For the text-containing cell, return its midpoint in (x, y) coordinate format. 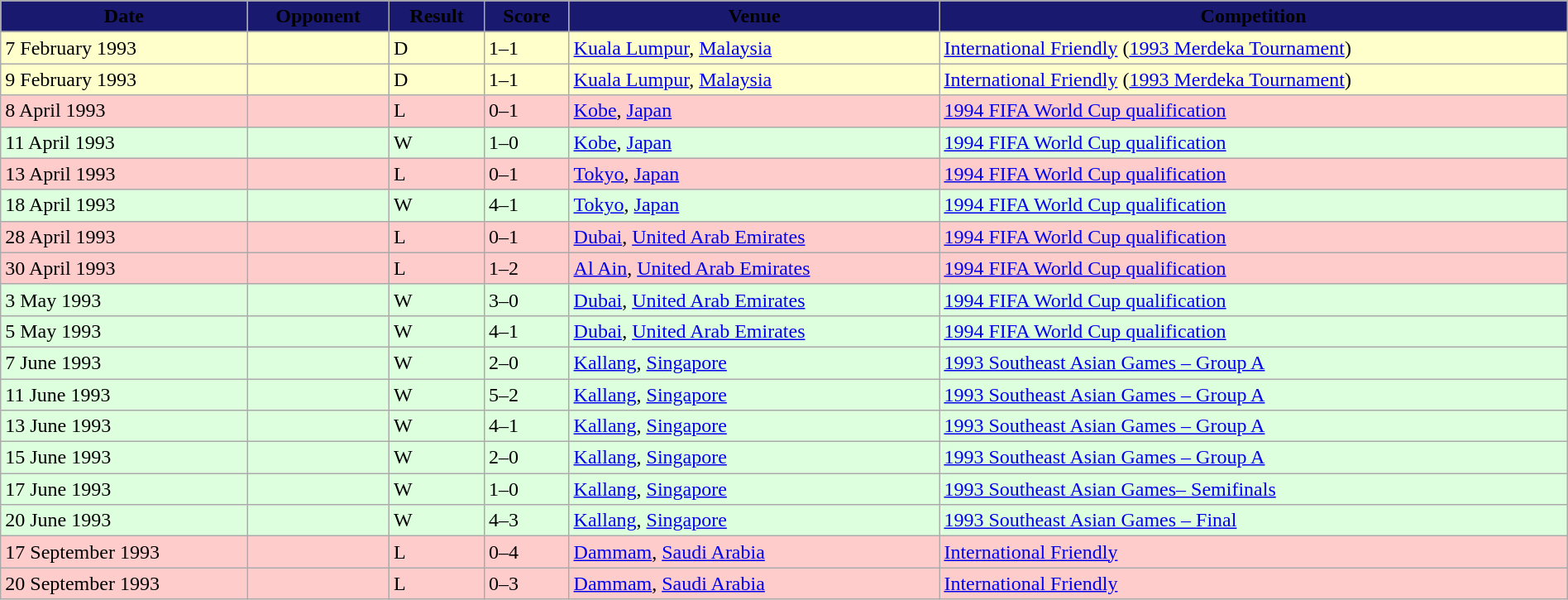
13 June 1993 (124, 426)
1–2 (527, 268)
17 September 1993 (124, 552)
Date (124, 17)
1993 Southeast Asian Games– Semifinals (1254, 489)
5–2 (527, 395)
13 April 1993 (124, 174)
3 May 1993 (124, 300)
8 April 1993 (124, 111)
18 April 1993 (124, 205)
20 September 1993 (124, 583)
20 June 1993 (124, 521)
Al Ain, United Arab Emirates (754, 268)
11 April 1993 (124, 142)
9 February 1993 (124, 79)
4–3 (527, 521)
7 June 1993 (124, 362)
Competition (1254, 17)
11 June 1993 (124, 395)
28 April 1993 (124, 237)
7 February 1993 (124, 48)
30 April 1993 (124, 268)
1993 Southeast Asian Games – Final (1254, 521)
15 June 1993 (124, 458)
0–4 (527, 552)
Score (527, 17)
Result (437, 17)
17 June 1993 (124, 489)
3–0 (527, 300)
Venue (754, 17)
0–3 (527, 583)
Opponent (318, 17)
5 May 1993 (124, 331)
